From the cell containing the given text, extract its center point as [x, y] coordinate. 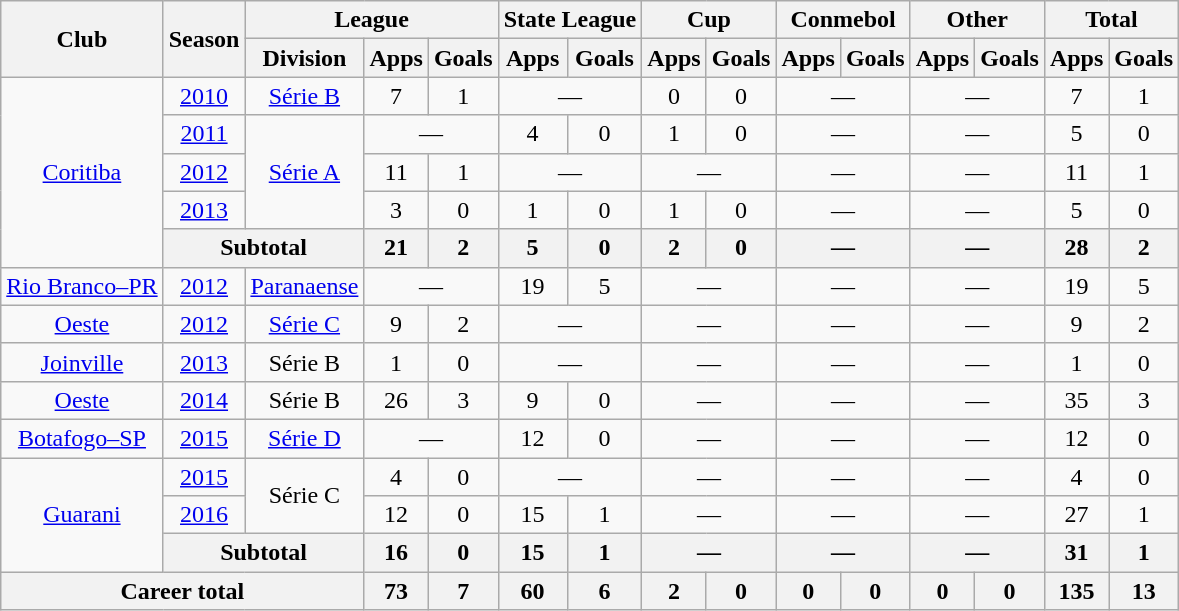
League [372, 20]
21 [396, 248]
35 [1076, 400]
State League [570, 20]
Joinville [82, 362]
Other [977, 20]
Season [204, 39]
135 [1076, 591]
Guarani [82, 515]
Club [82, 39]
31 [1076, 553]
Division [304, 58]
2014 [204, 400]
Coritiba [82, 172]
Rio Branco–PR [82, 286]
28 [1076, 248]
Série D [304, 438]
60 [532, 591]
73 [396, 591]
13 [1144, 591]
2011 [204, 134]
2016 [204, 515]
Cup [709, 20]
Total [1111, 20]
26 [396, 400]
Série A [304, 172]
Conmebol [843, 20]
Botafogo–SP [82, 438]
Career total [182, 591]
Paranaense [304, 286]
6 [604, 591]
16 [396, 553]
27 [1076, 515]
2010 [204, 96]
